Output the [x, y] coordinate of the center of the cell containing the given text.  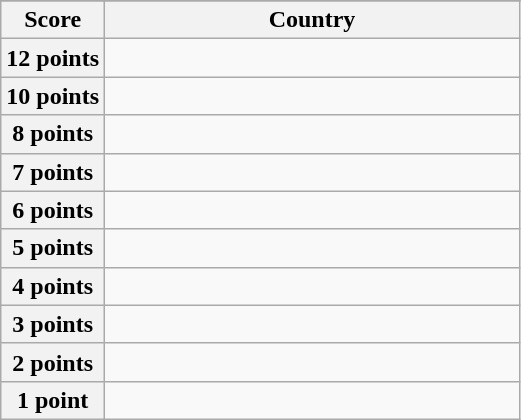
1 point [53, 400]
10 points [53, 96]
8 points [53, 134]
12 points [53, 58]
Country [312, 20]
4 points [53, 286]
2 points [53, 362]
3 points [53, 324]
6 points [53, 210]
Score [53, 20]
7 points [53, 172]
5 points [53, 248]
